For the text-containing cell, return its midpoint in [x, y] coordinate format. 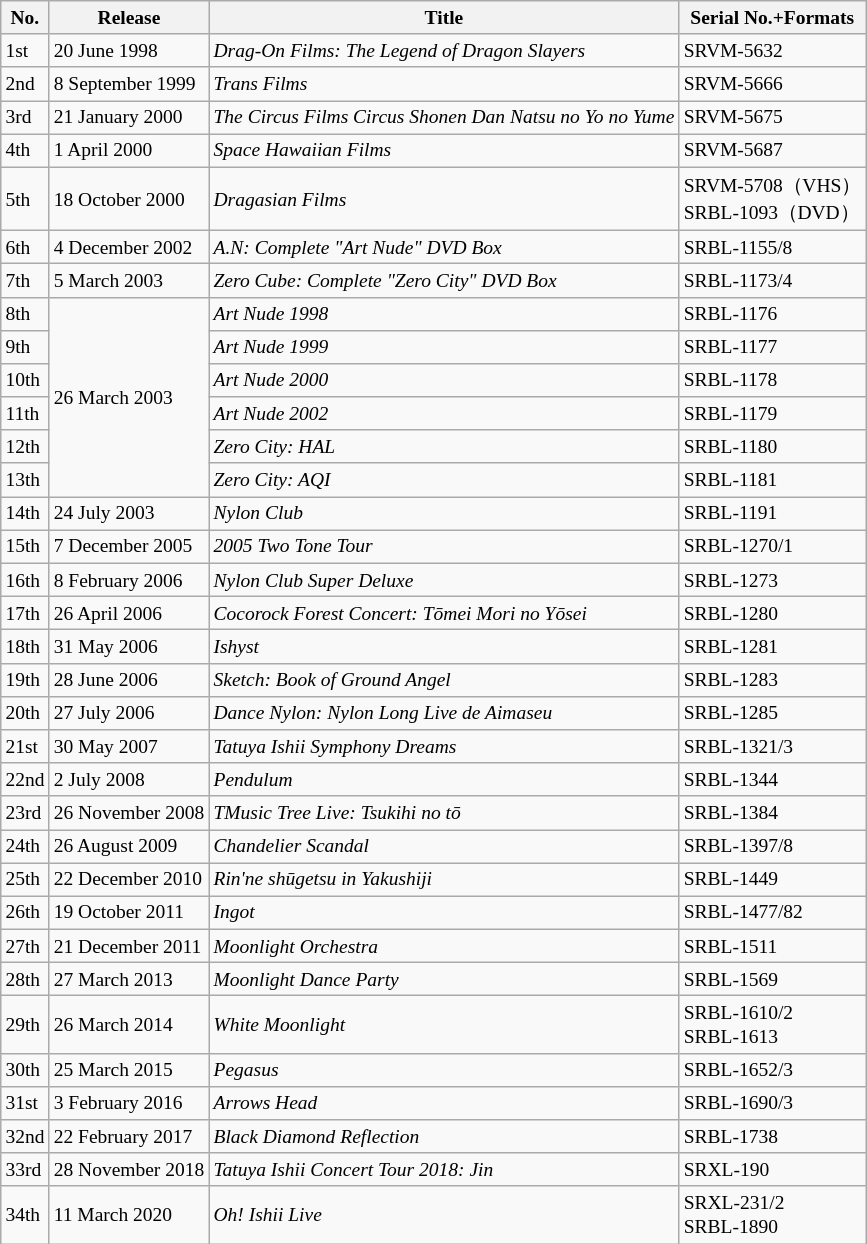
21 January 2000 [129, 118]
SRVM-5708（VHS）SRBL-1093（DVD） [772, 198]
Dragasian Films [444, 198]
10th [25, 380]
34th [25, 1214]
19th [25, 680]
SRBL-1449 [772, 880]
26 November 2008 [129, 812]
16th [25, 580]
26 April 2006 [129, 614]
4 December 2002 [129, 246]
SRVM-5666 [772, 84]
SRXL-231/2 SRBL-1890 [772, 1214]
33rd [25, 1170]
2005 Two Tone Tour [444, 546]
25th [25, 880]
Title [444, 18]
Space Hawaiian Films [444, 150]
11 March 2020 [129, 1214]
SRBL-1511 [772, 946]
TMusic Tree Live: Tsukihi no tō [444, 812]
8th [25, 314]
Ishyst [444, 646]
SRXL-190 [772, 1170]
Tatuya Ishii Symphony Dreams [444, 746]
SRBL-1181 [772, 480]
27 March 2013 [129, 980]
26 March 2003 [129, 397]
Black Diamond Reflection [444, 1136]
15th [25, 546]
Pegasus [444, 1070]
SRVM-5675 [772, 118]
Serial No.+Formats [772, 18]
SRBL-1477/82 [772, 912]
Art Nude 2002 [444, 414]
SRBL-1191 [772, 514]
SRBL-1652/3 [772, 1070]
SRBL-1285 [772, 712]
SRBL-1270/1 [772, 546]
Drag-On Films: The Legend of Dragon Slayers [444, 50]
Zero Cube: Complete "Zero City" DVD Box [444, 280]
31st [25, 1102]
Release [129, 18]
SRBL-1384 [772, 812]
30 May 2007 [129, 746]
SRBL-1280 [772, 614]
Pendulum [444, 780]
8 February 2006 [129, 580]
SRBL-1179 [772, 414]
1st [25, 50]
SRBL-1690/3 [772, 1102]
30th [25, 1070]
26th [25, 912]
5th [25, 198]
SRBL-1283 [772, 680]
24 July 2003 [129, 514]
Cocorock Forest Concert: Tōmei Mori no Yōsei [444, 614]
28th [25, 980]
SRBL-1155/8 [772, 246]
SRBL-1569 [772, 980]
Nylon Club Super Deluxe [444, 580]
SRVM-5632 [772, 50]
Trans Films [444, 84]
Art Nude 1999 [444, 346]
Oh! Ishii Live [444, 1214]
Rin'ne shūgetsu in Yakushiji [444, 880]
20th [25, 712]
9th [25, 346]
SRBL-1180 [772, 446]
Moonlight Orchestra [444, 946]
11th [25, 414]
SRBL-1397/8 [772, 846]
20 June 1998 [129, 50]
3 February 2016 [129, 1102]
SRBL-1344 [772, 780]
19 October 2011 [129, 912]
A.N: Complete "Art Nude" DVD Box [444, 246]
Nylon Club [444, 514]
SRBL-1177 [772, 346]
27 July 2006 [129, 712]
Zero City: AQI [444, 480]
Dance Nylon: Nylon Long Live de Aimaseu [444, 712]
8 September 1999 [129, 84]
3rd [25, 118]
7 December 2005 [129, 546]
2nd [25, 84]
26 March 2014 [129, 1024]
SRBL-1738 [772, 1136]
18th [25, 646]
27th [25, 946]
6th [25, 246]
The Circus Films Circus Shonen Dan Natsu no Yo no Yume [444, 118]
29th [25, 1024]
18 October 2000 [129, 198]
31 May 2006 [129, 646]
Art Nude 2000 [444, 380]
21st [25, 746]
24th [25, 846]
2 July 2008 [129, 780]
Zero City: HAL [444, 446]
1 April 2000 [129, 150]
Sketch: Book of Ground Angel [444, 680]
23rd [25, 812]
22 February 2017 [129, 1136]
4th [25, 150]
SRBL-1273 [772, 580]
13th [25, 480]
SRBL-1610/2 SRBL-1613 [772, 1024]
No. [25, 18]
SRBL-1321/3 [772, 746]
SRVM-5687 [772, 150]
21 December 2011 [129, 946]
Moonlight Dance Party [444, 980]
SRBL-1178 [772, 380]
17th [25, 614]
SRBL-1281 [772, 646]
White Moonlight [444, 1024]
22nd [25, 780]
28 June 2006 [129, 680]
32nd [25, 1136]
28 November 2018 [129, 1170]
Art Nude 1998 [444, 314]
SRBL-1173/4 [772, 280]
14th [25, 514]
SRBL-1176 [772, 314]
Tatuya Ishii Concert Tour 2018: Jin [444, 1170]
Chandelier Scandal [444, 846]
22 December 2010 [129, 880]
7th [25, 280]
5 March 2003 [129, 280]
Arrows Head [444, 1102]
Ingot [444, 912]
12th [25, 446]
26 August 2009 [129, 846]
25 March 2015 [129, 1070]
